Capture the cell that displays the provided text and extract its [x, y] central coordinate. 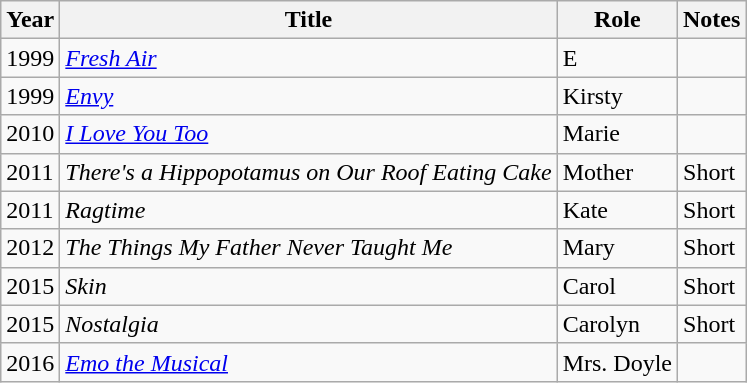
Role [617, 20]
2010 [30, 134]
Ragtime [308, 210]
Fresh Air [308, 58]
2016 [30, 362]
Skin [308, 286]
Marie [617, 134]
Title [308, 20]
Mary [617, 248]
Nostalgia [308, 324]
E [617, 58]
Notes [712, 20]
Year [30, 20]
Mrs. Doyle [617, 362]
Kate [617, 210]
2012 [30, 248]
Carolyn [617, 324]
Kirsty [617, 96]
There's a Hippopotamus on Our Roof Eating Cake [308, 172]
Carol [617, 286]
I Love You Too [308, 134]
Envy [308, 96]
Mother [617, 172]
The Things My Father Never Taught Me [308, 248]
Emo the Musical [308, 362]
